Identify which cell holds the provided text, then report its (x, y) central coordinate. 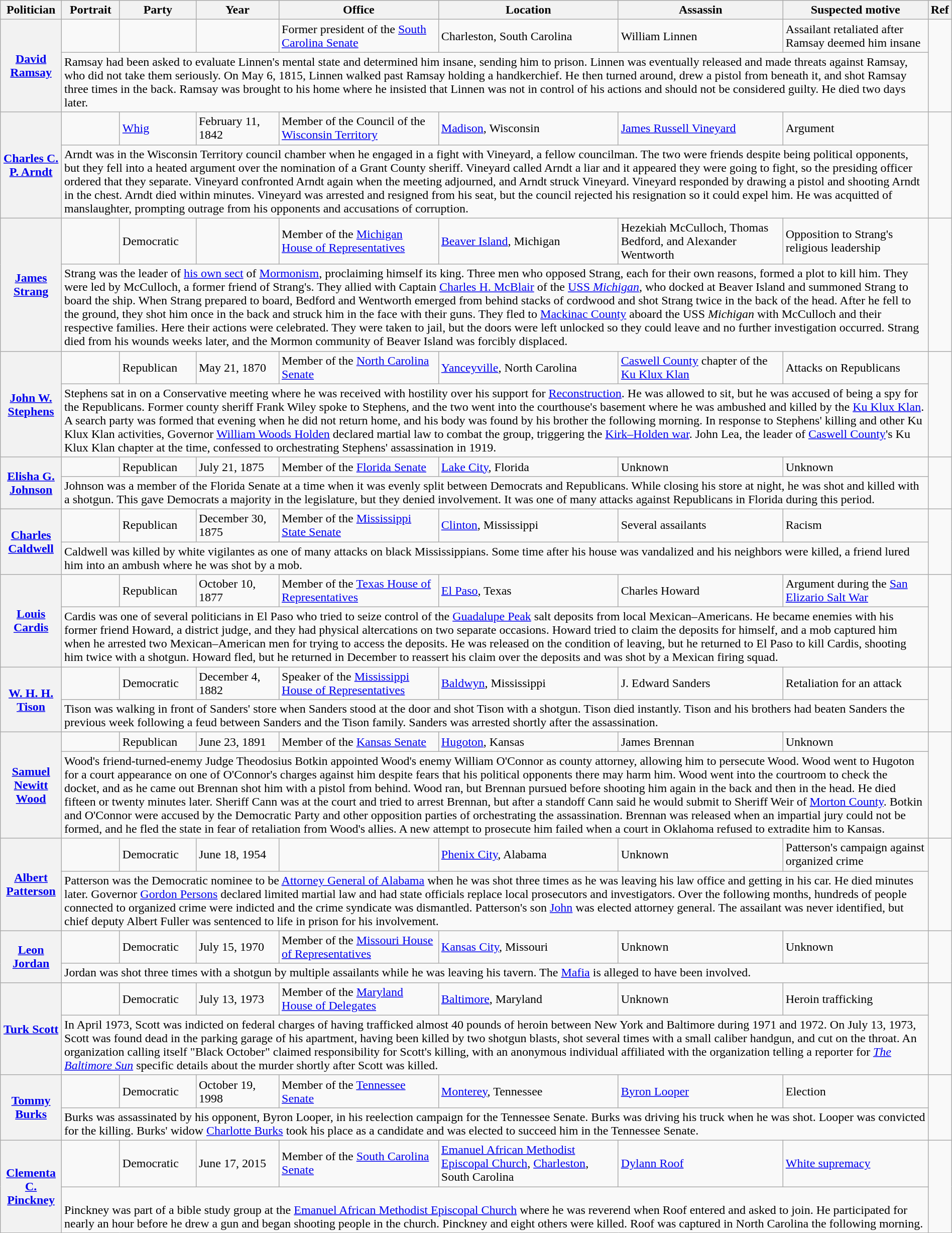
Dylann Roof (700, 1163)
Emanuel African Methodist Episcopal Church, Charleston, South Carolina (528, 1163)
October 10, 1877 (237, 591)
Speaker of the Mississippi House of Representatives (359, 683)
Yanceyville, North Carolina (528, 368)
Election (856, 1091)
December 4, 1882 (237, 683)
Caswell County chapter of the Ku Klux Klan (700, 368)
Assailant retaliated after Ramsay deemed him insane (856, 36)
James Russell Vineyard (700, 129)
Kansas City, Missouri (528, 947)
W. H. H. Tison (31, 700)
Member of the Tennessee Senate (359, 1091)
Albert Patterson (31, 884)
Baldwyn, Mississippi (528, 683)
Clinton, Mississippi (528, 525)
Beaver Island, Michigan (528, 241)
Whig (158, 129)
Office (359, 10)
June 17, 2015 (237, 1163)
Louis Cardis (31, 621)
Retaliation for an attack (856, 683)
Member of the Kansas Senate (359, 742)
June 18, 1954 (237, 855)
Suspected motive (856, 10)
Politician (31, 10)
Hezekiah McCulloch, Thomas Bedford, and Alexander Wentworth (700, 241)
December 30, 1875 (237, 525)
Member of the Texas House of Representatives (359, 591)
John W. Stephens (31, 404)
El Paso, Texas (528, 591)
Ref (940, 10)
Location (528, 10)
Charles Caldwell (31, 541)
Member of the Michigan House of Representatives (359, 241)
Party (158, 10)
July 15, 1970 (237, 947)
Member of the Missouri House of Representatives (359, 947)
Phenix City, Alabama (528, 855)
Racism (856, 525)
Opposition to Strang's religious leadership (856, 241)
Several assailants (700, 525)
October 19, 1998 (237, 1091)
Leon Jordan (31, 956)
June 23, 1891 (237, 742)
Charles Howard (700, 591)
James Strang (31, 284)
July 21, 1875 (237, 467)
Year (237, 10)
Hugoton, Kansas (528, 742)
Patterson's campaign against organized crime (856, 855)
James Brennan (700, 742)
Turk Scott (31, 1029)
Baltimore, Maryland (528, 998)
Former president of the South Carolina Senate (359, 36)
February 11, 1842 (237, 129)
Jordan was shot three times with a shotgun by multiple assailants while he was leaving his tavern. The Mafia is alleged to have been involved. (495, 973)
Argument during the San Elizario Salt War (856, 591)
Samuel Newitt Wood (31, 786)
May 21, 1870 (237, 368)
Charleston, South Carolina (528, 36)
July 13, 1973 (237, 998)
Heroin trafficking (856, 998)
David Ramsay (31, 66)
Elisha G. Johnson (31, 483)
Lake City, Florida (528, 467)
Monterey, Tennessee (528, 1091)
William Linnen (700, 36)
Member of the Florida Senate (359, 467)
Assassin (700, 10)
Clementa C. Pinckney (31, 1186)
Byron Looper (700, 1091)
Member of the Mississippi State Senate (359, 525)
Member of the Council of the Wisconsin Territory (359, 129)
Attacks on Republicans (856, 368)
Portrait (91, 10)
Argument (856, 129)
J. Edward Sanders (700, 683)
Member of the North Carolina Senate (359, 368)
Charles C. P. Arndt (31, 165)
Madison, Wisconsin (528, 129)
Member of the Maryland House of Delegates (359, 998)
Tommy Burks (31, 1107)
White supremacy (856, 1163)
Member of the South Carolina Senate (359, 1163)
